For the text-containing cell, return its midpoint in [X, Y] coordinate format. 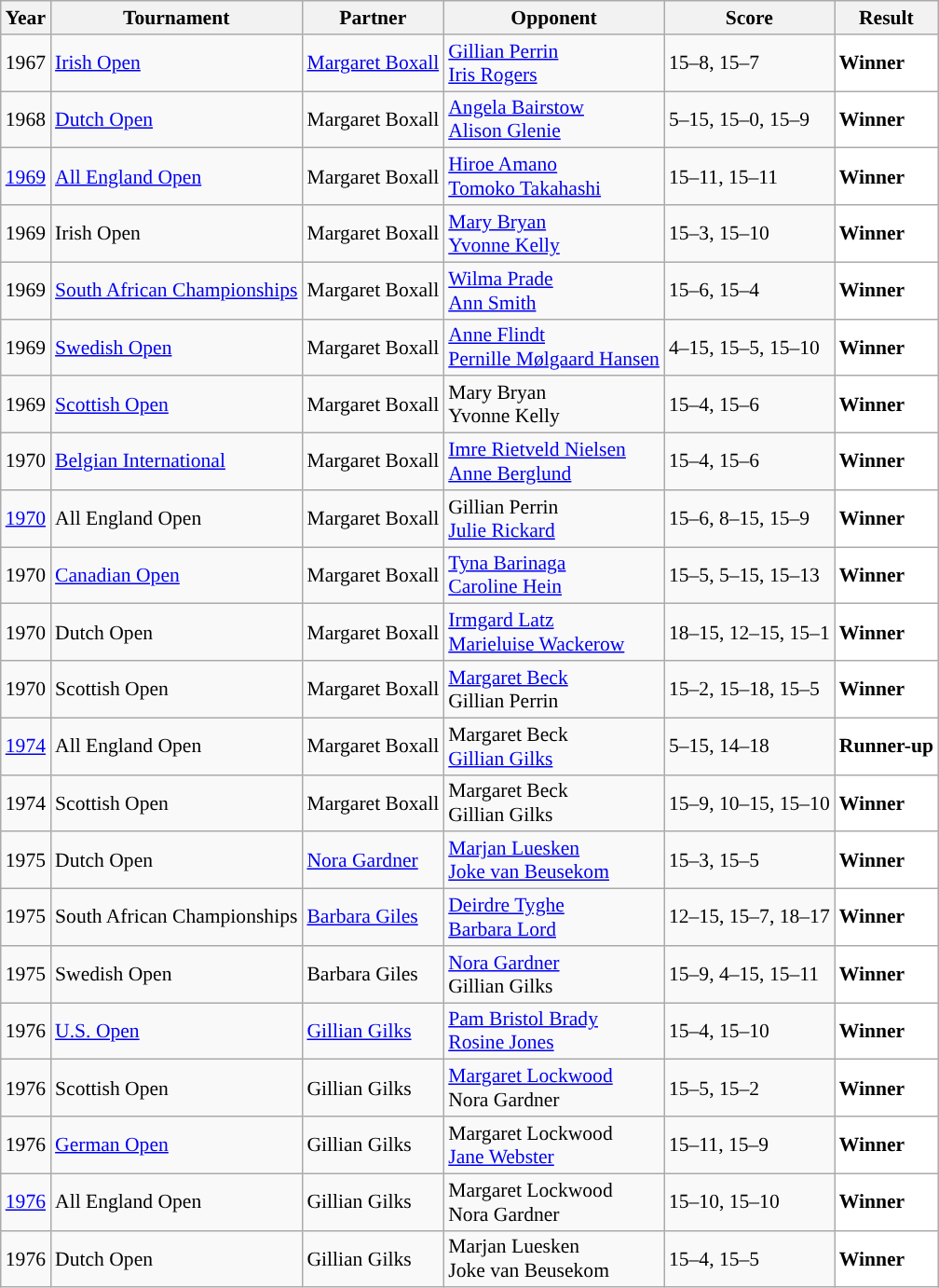
Anne Flindt Pernille Mølgaard Hansen [553, 347]
15–4, 15–10 [749, 1031]
U.S. Open [176, 1031]
15–2, 15–18, 15–5 [749, 690]
Runner-up [887, 746]
Nora Gardner Gillian Gilks [553, 975]
15–4, 15–5 [749, 1258]
5–15, 14–18 [749, 746]
1967 [26, 63]
15–3, 15–10 [749, 233]
15–6, 8–15, 15–9 [749, 518]
Pam Bristol Brady Rosine Jones [553, 1031]
15–10, 15–10 [749, 1202]
15–6, 15–4 [749, 291]
18–15, 12–15, 15–1 [749, 632]
15–5, 15–2 [749, 1089]
Tyna Barinaga Caroline Hein [553, 576]
Gillian Perrin Iris Rogers [553, 63]
Opponent [553, 18]
12–15, 15–7, 18–17 [749, 917]
German Open [176, 1144]
15–11, 15–11 [749, 177]
15–9, 10–15, 15–10 [749, 803]
Tournament [176, 18]
5–15, 15–0, 15–9 [749, 119]
Score [749, 18]
4–15, 15–5, 15–10 [749, 347]
15–5, 5–15, 15–13 [749, 576]
Margaret Lockwood Jane Webster [553, 1144]
Nora Gardner [373, 861]
1968 [26, 119]
Wilma Prade Ann Smith [553, 291]
Canadian Open [176, 576]
Result [887, 18]
Irmgard Latz Marieluise Wackerow [553, 632]
Partner [373, 18]
Belgian International [176, 462]
15–9, 4–15, 15–11 [749, 975]
Angela Bairstow Alison Glenie [553, 119]
Deirdre Tyghe Barbara Lord [553, 917]
Hiroe Amano Tomoko Takahashi [553, 177]
Imre Rietveld Nielsen Anne Berglund [553, 462]
15–8, 15–7 [749, 63]
15–3, 15–5 [749, 861]
Year [26, 18]
Margaret Beck Gillian Perrin [553, 690]
Gillian Perrin Julie Rickard [553, 518]
15–11, 15–9 [749, 1144]
